Detect which cell encompasses the target text, then output its [X, Y] center coordinate. 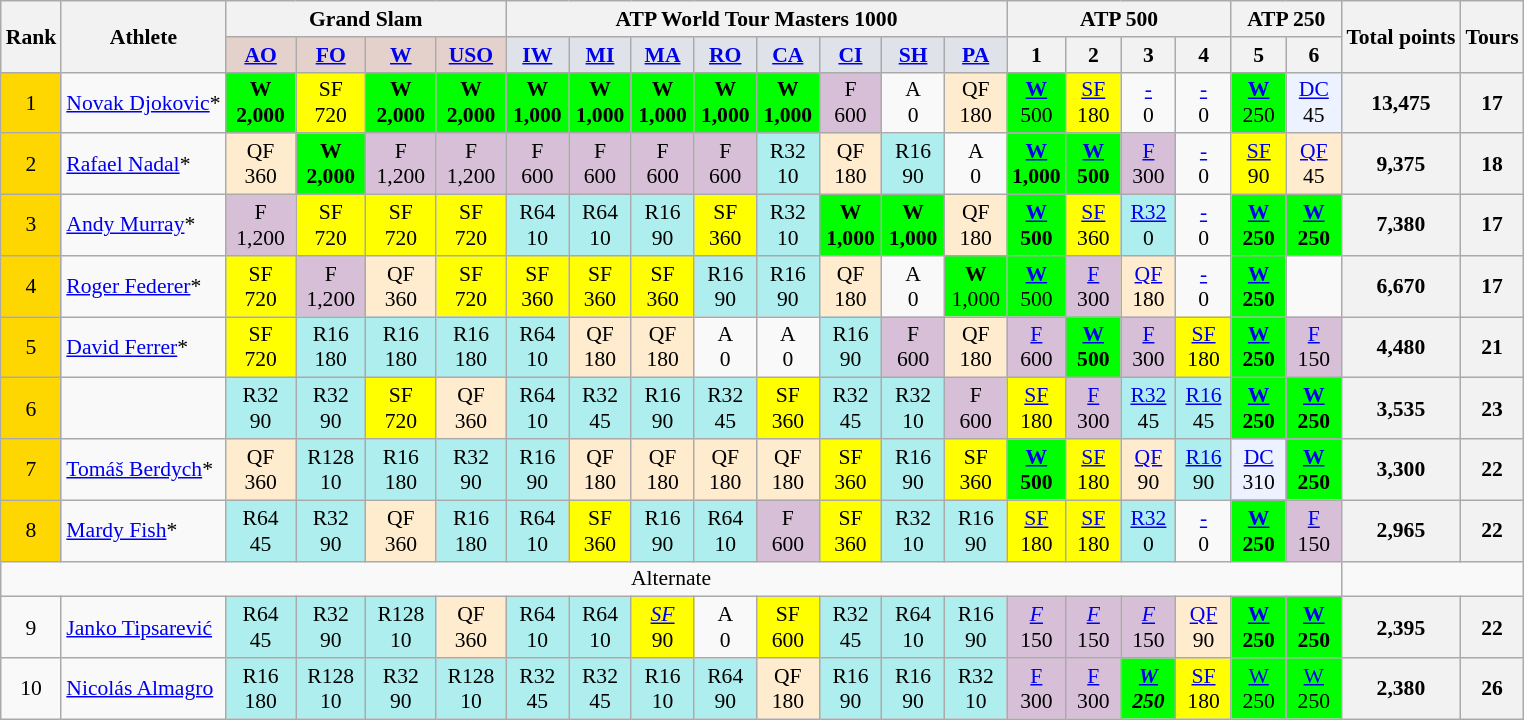
ATP World Tour Masters 1000 [756, 19]
Total points [1400, 36]
SF600 [788, 628]
Grand Slam [366, 19]
23 [1492, 408]
Roger Federer* [143, 286]
AO [261, 55]
4,480 [1400, 348]
CI [850, 55]
ATP 500 [1119, 19]
Rafael Nadal* [143, 164]
Tours [1492, 36]
26 [1492, 688]
9 [32, 628]
Tomáš Berdych* [143, 470]
R6490 [726, 688]
DC310 [1258, 470]
MA [662, 55]
8 [32, 530]
QF45 [1314, 164]
IW [538, 55]
USO [471, 55]
6,670 [1400, 286]
FO [331, 55]
13,475 [1400, 102]
Novak Djokovic* [143, 102]
PA [976, 55]
SH [914, 55]
Alternate [672, 579]
9,375 [1400, 164]
DC45 [1314, 102]
2,965 [1400, 530]
Nicolás Almagro [143, 688]
21 [1492, 348]
David Ferrer* [143, 348]
RO [726, 55]
2,395 [1400, 628]
Janko Tipsarević [143, 628]
18 [1492, 164]
W [401, 55]
3,535 [1400, 408]
Athlete [143, 36]
MI [600, 55]
R1645 [1204, 408]
Rank [32, 36]
7 [32, 470]
R1610 [662, 688]
Andy Murray* [143, 226]
2,380 [1400, 688]
Mardy Fish* [143, 530]
CA [788, 55]
ATP 250 [1286, 19]
7,380 [1400, 226]
10 [32, 688]
3,300 [1400, 470]
